Find where the given text appears and provide that cell's center as (x, y) coordinate. 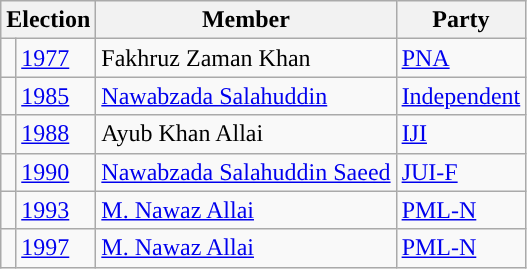
1990 (56, 172)
Independent (461, 96)
1985 (56, 96)
1993 (56, 210)
JUI-F (461, 172)
1977 (56, 58)
IJI (461, 134)
Party (461, 20)
1997 (56, 248)
Member (246, 20)
Election (48, 20)
1988 (56, 134)
PNA (461, 58)
Ayub Khan Allai (246, 134)
Nawabzada Salahuddin Saeed (246, 172)
Fakhruz Zaman Khan (246, 58)
Nawabzada Salahuddin (246, 96)
